Provide the (X, Y) coordinate of the cell's center where the given text is located.  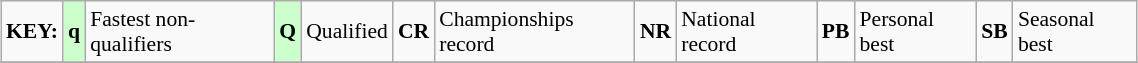
NR (656, 32)
National record (746, 32)
CR (414, 32)
Qualified (347, 32)
Fastest non-qualifiers (180, 32)
q (74, 32)
PB (836, 32)
Seasonal best (1075, 32)
SB (994, 32)
Championships record (534, 32)
Personal best (916, 32)
KEY: (32, 32)
Q (288, 32)
